Find where the given text appears and provide that cell's center as [x, y] coordinate. 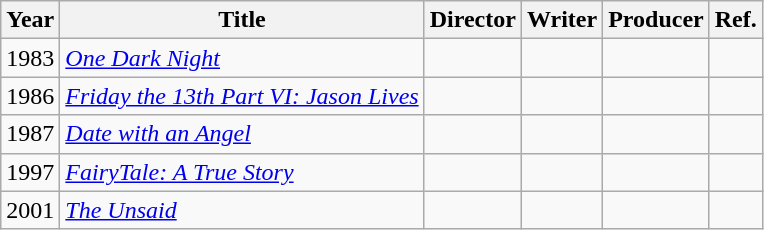
Ref. [736, 20]
2001 [30, 210]
Friday the 13th Part VI: Jason Lives [242, 96]
Year [30, 20]
1997 [30, 172]
One Dark Night [242, 58]
The Unsaid [242, 210]
FairyTale: A True Story [242, 172]
1986 [30, 96]
1987 [30, 134]
Director [472, 20]
1983 [30, 58]
Date with an Angel [242, 134]
Producer [656, 20]
Writer [562, 20]
Title [242, 20]
